Determine the (x, y) coordinate at the center of the cell enclosing the given text.  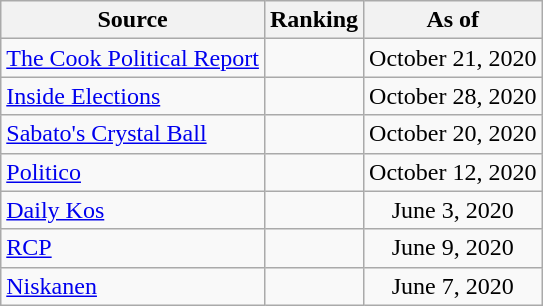
June 3, 2020 (453, 210)
Sabato's Crystal Ball (133, 134)
Source (133, 20)
June 7, 2020 (453, 286)
As of (453, 20)
The Cook Political Report (133, 58)
Niskanen (133, 286)
October 12, 2020 (453, 172)
Politico (133, 172)
RCP (133, 248)
October 28, 2020 (453, 96)
Inside Elections (133, 96)
June 9, 2020 (453, 248)
October 21, 2020 (453, 58)
Daily Kos (133, 210)
Ranking (314, 20)
October 20, 2020 (453, 134)
